Scan for the cell matching the given text and deliver its [x, y] coordinate at center. 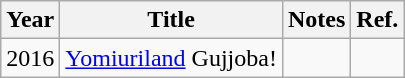
Year [30, 20]
Ref. [378, 20]
Title [172, 20]
2016 [30, 58]
Notes [316, 20]
Yomiuriland Gujjoba! [172, 58]
